For the text-containing cell, return its midpoint in (X, Y) coordinate format. 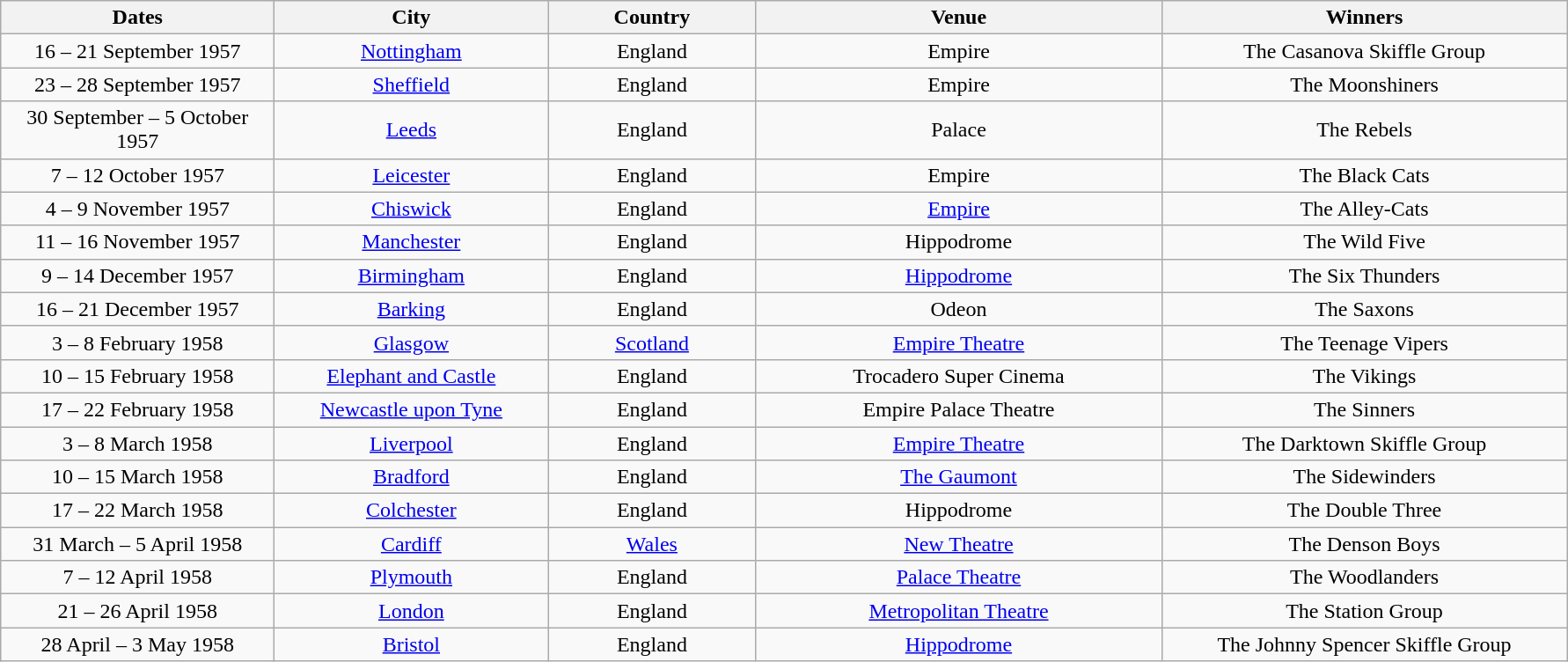
Cardiff (412, 544)
17 – 22 February 1958 (137, 409)
The Darktown Skiffle Group (1364, 443)
The Johnny Spencer Skiffle Group (1364, 644)
30 September – 5 October 1957 (137, 130)
17 – 22 March 1958 (137, 511)
Leeds (412, 130)
10 – 15 March 1958 (137, 477)
The Teenage Vipers (1364, 342)
Chiswick (412, 209)
Bradford (412, 477)
Empire Palace Theatre (959, 409)
Palace (959, 130)
The Rebels (1364, 130)
10 – 15 February 1958 (137, 376)
Bristol (412, 644)
Leicester (412, 175)
The Six Thunders (1364, 276)
Newcastle upon Tyne (412, 409)
Metropolitan Theatre (959, 611)
Country (652, 18)
Sheffield (412, 85)
The Wild Five (1364, 242)
Barking (412, 309)
Plymouth (412, 577)
The Double Three (1364, 511)
Scotland (652, 342)
16 – 21 September 1957 (137, 51)
The Saxons (1364, 309)
28 April – 3 May 1958 (137, 644)
The Gaumont (959, 477)
Liverpool (412, 443)
Venue (959, 18)
Birmingham (412, 276)
Trocadero Super Cinema (959, 376)
9 – 14 December 1957 (137, 276)
23 – 28 September 1957 (137, 85)
Dates (137, 18)
The Sidewinders (1364, 477)
The Black Cats (1364, 175)
Nottingham (412, 51)
Winners (1364, 18)
New Theatre (959, 544)
3 – 8 February 1958 (137, 342)
Colchester (412, 511)
Glasgow (412, 342)
11 – 16 November 1957 (137, 242)
The Vikings (1364, 376)
City (412, 18)
21 – 26 April 1958 (137, 611)
The Casanova Skiffle Group (1364, 51)
3 – 8 March 1958 (137, 443)
The Woodlanders (1364, 577)
The Station Group (1364, 611)
London (412, 611)
The Moonshiners (1364, 85)
31 March – 5 April 1958 (137, 544)
Manchester (412, 242)
4 – 9 November 1957 (137, 209)
The Alley-Cats (1364, 209)
Elephant and Castle (412, 376)
7 – 12 October 1957 (137, 175)
The Denson Boys (1364, 544)
The Sinners (1364, 409)
Palace Theatre (959, 577)
Odeon (959, 309)
Wales (652, 544)
16 – 21 December 1957 (137, 309)
7 – 12 April 1958 (137, 577)
